From the cell containing the given text, extract its center point as (X, Y) coordinate. 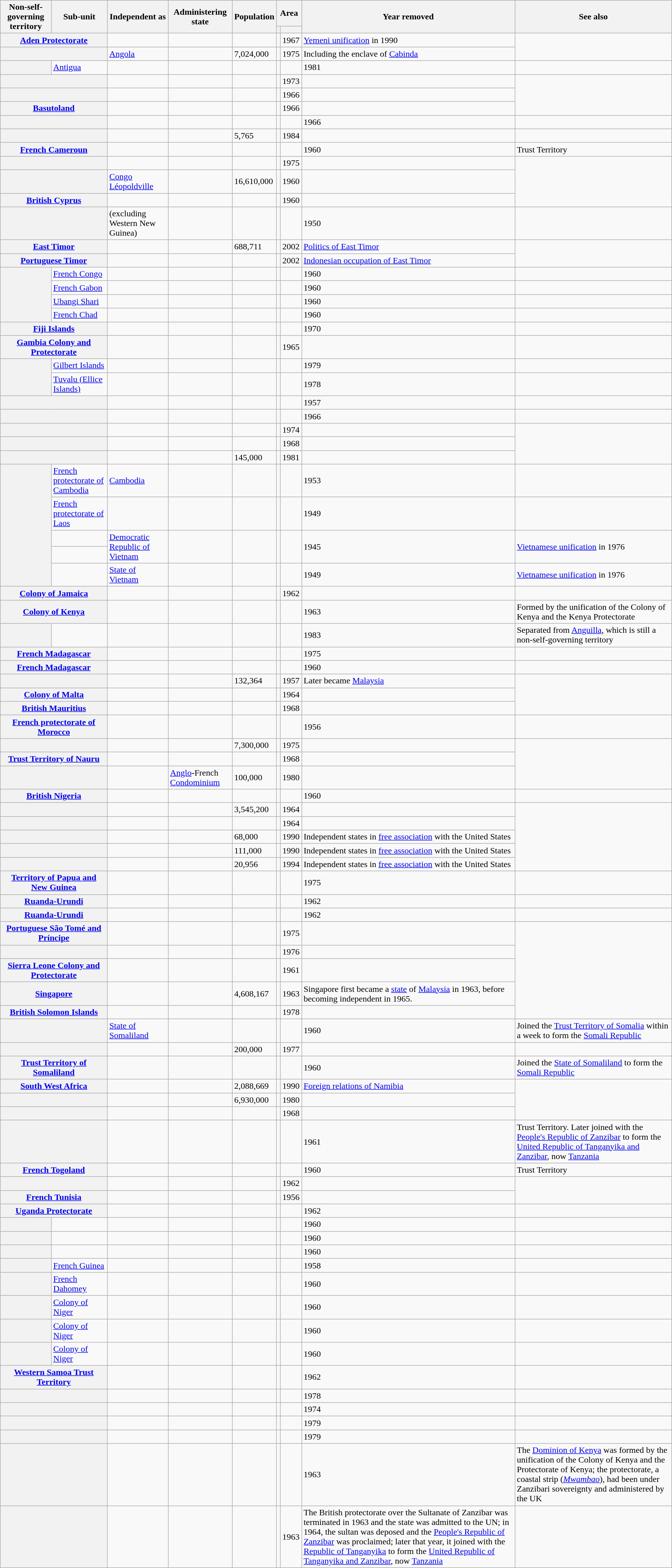
British Mauritius (54, 708)
Colony of Jamaica (54, 593)
Trust Territory of Somaliland (54, 1068)
1983 (408, 635)
See also (593, 17)
16,610,000 (254, 182)
132,364 (254, 681)
7,024,000 (254, 54)
Anglo-French Condominium (200, 777)
Angola (138, 54)
French protectorate of Morocco (54, 727)
Sierra Leone Colony and Protectorate (54, 970)
Portuguese Timor (54, 260)
20,956 (254, 864)
1994 (291, 864)
688,711 (254, 247)
French Gabon (79, 288)
Gambia Colony and Protectorate (54, 347)
6,930,000 (254, 1100)
French Chad (79, 315)
Fiji Islands (54, 329)
Antigua (79, 67)
French Congo (79, 274)
Ubangi Shari (79, 301)
South West Africa (54, 1086)
Aden Protectorate (54, 40)
200,000 (254, 1049)
Singapore first became a state of Malaysia in 1963, before becoming independent in 1965. (408, 994)
Politics of East Timor (408, 247)
Separated from Anguilla, which is still a non-self-governing territory (593, 635)
Joined the Trust Territory of Somalia within a week to form the Somali Republic (593, 1030)
4,608,167 (254, 994)
1984 (291, 136)
French protectorate of Laos (79, 514)
French Togoland (54, 1170)
2,088,669 (254, 1086)
French Cameroun (54, 149)
Gilbert Islands (79, 366)
7,300,000 (254, 745)
1965 (291, 347)
1958 (408, 1265)
State of Somaliland (138, 1030)
1945 (408, 547)
1977 (291, 1049)
Foreign relations of Namibia (408, 1086)
Basutoland (54, 108)
Cambodia (138, 481)
British Cyprus (54, 200)
Joined the State of Somaliland to form the Somali Republic (593, 1068)
1970 (408, 329)
1967 (291, 40)
Territory of Papua and New Guinea (54, 882)
Formed by the unification of the Colony of Kenya and the Kenya Protectorate (593, 612)
State of Vietnam (138, 575)
Western Samoa Trust Territory (54, 1378)
Non-self-governing territory (26, 17)
Colony of Malta (54, 694)
Portuguese São Tomé and Príncipe (54, 933)
Democratic Republic of Vietnam (138, 547)
British Nigeria (54, 796)
Population (254, 17)
1953 (408, 481)
Sub-unit (79, 17)
Including the enclave of Cabinda (408, 54)
Singapore (54, 994)
1976 (291, 952)
Trust Territory. Later joined with the People's Republic of Zanzibar to form the United Republic of Tanganyika and Zanzibar, now Tanzania (593, 1141)
French protectorate of Cambodia (79, 481)
Administering state (200, 17)
Year removed (408, 17)
Independent as (138, 17)
Congo Léopoldville (138, 182)
Uganda Protectorate (54, 1211)
100,000 (254, 777)
Indonesian occupation of East Timor (408, 260)
3,545,200 (254, 810)
145,000 (254, 457)
5,765 (254, 136)
Area (289, 13)
French Guinea (79, 1265)
Later became Malaysia (408, 681)
French Dahomey (79, 1284)
Trust Territory of Nauru (54, 759)
1973 (291, 81)
68,000 (254, 837)
Tuvalu (Ellice Islands) (79, 384)
British Solomon Islands (54, 1012)
1950 (408, 223)
Colony of Kenya (54, 612)
111,000 (254, 851)
Yemeni unification in 1990 (408, 40)
East Timor (54, 247)
(excluding Western New Guinea) (138, 223)
French Tunisia (54, 1197)
